Return (x, y) of the center of cell containing provided text 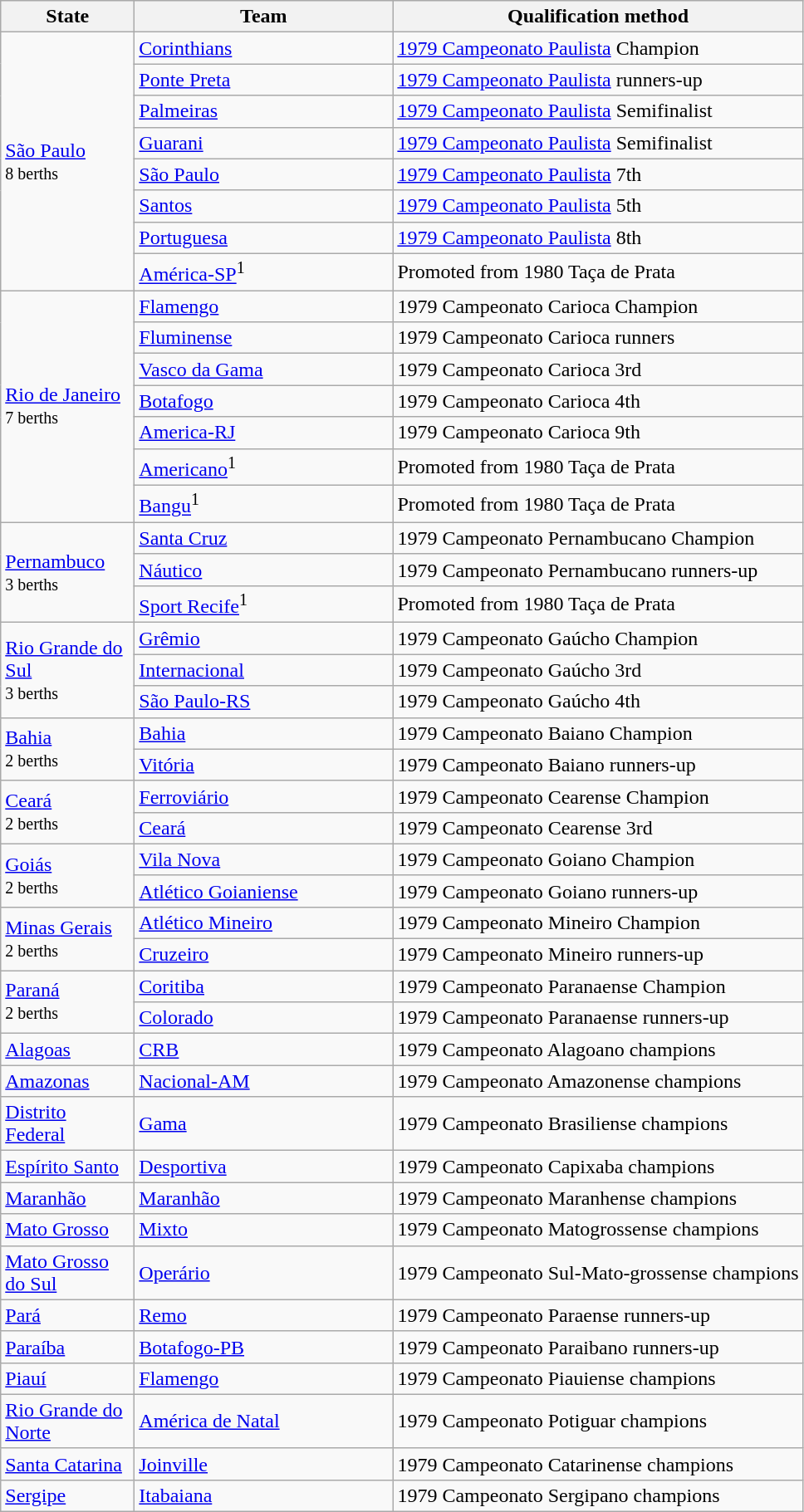
Botafogo (264, 401)
1979 Campeonato Baiano Champion (598, 733)
1979 Campeonato Gaúcho 3rd (598, 670)
Vila Nova (264, 859)
CRB (264, 1050)
Colorado (264, 1018)
1979 Campeonato Carioca Champion (598, 306)
Cruzeiro (264, 955)
Bangu1 (264, 505)
Náutico (264, 570)
Gama (264, 1124)
Guarani (264, 143)
Botafogo-PB (264, 1347)
1979 Campeonato Baiano runners-up (598, 765)
Vitória (264, 765)
São Paulo (264, 174)
Ceará (264, 828)
Joinville (264, 1464)
Ponte Preta (264, 80)
Americano1 (264, 467)
1979 Campeonato Carioca runners (598, 338)
1979 Campeonato Maranhense champions (598, 1198)
Atlético Mineiro (264, 922)
Bahia2 berths (68, 749)
Amazonas (68, 1081)
Palmeiras (264, 111)
Coritiba (264, 986)
1979 Campeonato Paraense runners-up (598, 1315)
1979 Campeonato Potiguar champions (598, 1421)
1979 Campeonato Cearense 3rd (598, 828)
1979 Campeonato Amazonense champions (598, 1081)
Grêmio (264, 639)
1979 Campeonato Paulista Champion (598, 48)
Sergipe (68, 1495)
Minas Gerais2 berths (68, 938)
Internacional (264, 670)
1979 Campeonato Sul-Mato-grossense champions (598, 1272)
1979 Campeonato Capixaba champions (598, 1167)
1979 Campeonato Pernambucano runners-up (598, 570)
1979 Campeonato Mineiro runners-up (598, 955)
Bahia (264, 733)
Paraná2 berths (68, 1002)
1979 Campeonato Brasiliense champions (598, 1124)
1979 Campeonato Paranaense runners-up (598, 1018)
1979 Campeonato Goiano Champion (598, 859)
1979 Campeonato Cearense Champion (598, 796)
1979 Campeonato Catarinense champions (598, 1464)
Mato Grosso (68, 1230)
1979 Campeonato Paulista 5th (598, 206)
1979 Campeonato Sergipano champions (598, 1495)
Sport Recife1 (264, 604)
Operário (264, 1272)
América de Natal (264, 1421)
Qualification method (598, 17)
State (68, 17)
Atlético Goianiense (264, 891)
1979 Campeonato Matogrossense champions (598, 1230)
Goiás2 berths (68, 875)
Alagoas (68, 1050)
Corinthians (264, 48)
Vasco da Gama (264, 369)
Mixto (264, 1230)
1979 Campeonato Paulista 8th (598, 237)
Remo (264, 1315)
Rio Grande do Sul3 berths (68, 670)
Santa Catarina (68, 1464)
1979 Campeonato Paraibano runners-up (598, 1347)
America-RJ (264, 433)
Desportiva (264, 1167)
1979 Campeonato Pernambucano Champion (598, 538)
1979 Campeonato Carioca 3rd (598, 369)
1979 Campeonato Alagoano champions (598, 1050)
Team (264, 17)
Fluminense (264, 338)
São Paulo-RS (264, 702)
Rio Grande do Norte (68, 1421)
1979 Campeonato Goiano runners-up (598, 891)
1979 Campeonato Paulista 7th (598, 174)
Pernambuco 3 berths (68, 573)
1979 Campeonato Mineiro Champion (598, 922)
Mato Grosso do Sul (68, 1272)
Distrito Federal (68, 1124)
1979 Campeonato Carioca 9th (598, 433)
1979 Campeonato Paulista runners-up (598, 80)
Santa Cruz (264, 538)
1979 Campeonato Gaúcho 4th (598, 702)
Rio de Janeiro7 berths (68, 407)
Itabaiana (264, 1495)
1979 Campeonato Carioca 4th (598, 401)
1979 Campeonato Piauiense champions (598, 1378)
Pará (68, 1315)
São Paulo8 berths (68, 161)
Santos (264, 206)
Piauí (68, 1378)
1979 Campeonato Gaúcho Champion (598, 639)
1979 Campeonato Paranaense Champion (598, 986)
Ferroviário (264, 796)
América-SP1 (264, 272)
Ceará2 berths (68, 812)
Portuguesa (264, 237)
Paraíba (68, 1347)
Espírito Santo (68, 1167)
Nacional-AM (264, 1081)
